Capture the cell that displays the provided text and extract its [X, Y] central coordinate. 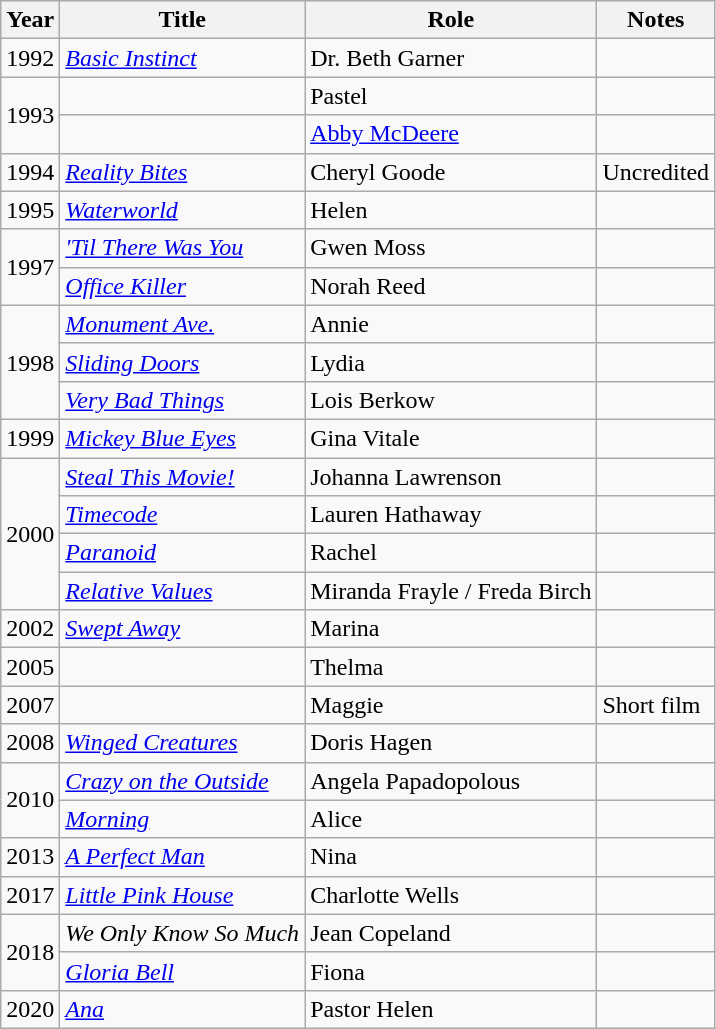
1999 [30, 438]
Pastor Helen [451, 1009]
Nina [451, 857]
A Perfect Man [182, 857]
Sliding Doors [182, 362]
Short film [656, 705]
1995 [30, 210]
Charlotte Wells [451, 895]
Gloria Bell [182, 971]
Relative Values [182, 591]
Office Killer [182, 286]
Thelma [451, 667]
Swept Away [182, 629]
2008 [30, 743]
Alice [451, 819]
Role [451, 20]
Lydia [451, 362]
Norah Reed [451, 286]
Gwen Moss [451, 248]
Paranoid [182, 553]
Timecode [182, 515]
Johanna Lawrenson [451, 477]
2013 [30, 857]
Jean Copeland [451, 933]
1994 [30, 172]
2010 [30, 800]
Angela Papadopolous [451, 781]
Lauren Hathaway [451, 515]
2005 [30, 667]
Notes [656, 20]
2017 [30, 895]
2018 [30, 952]
Little Pink House [182, 895]
Pastel [451, 96]
1993 [30, 115]
Title [182, 20]
Ana [182, 1009]
Annie [451, 324]
Monument Ave. [182, 324]
2000 [30, 534]
We Only Know So Much [182, 933]
Rachel [451, 553]
Waterworld [182, 210]
Fiona [451, 971]
2007 [30, 705]
Marina [451, 629]
Steal This Movie! [182, 477]
2002 [30, 629]
Crazy on the Outside [182, 781]
Maggie [451, 705]
Year [30, 20]
Winged Creatures [182, 743]
Morning [182, 819]
Gina Vitale [451, 438]
Abby McDeere [451, 134]
Doris Hagen [451, 743]
Basic Instinct [182, 58]
Helen [451, 210]
Cheryl Goode [451, 172]
1997 [30, 267]
2020 [30, 1009]
1998 [30, 362]
'Til There Was You [182, 248]
Uncredited [656, 172]
Mickey Blue Eyes [182, 438]
Miranda Frayle / Freda Birch [451, 591]
Dr. Beth Garner [451, 58]
Lois Berkow [451, 400]
Very Bad Things [182, 400]
Reality Bites [182, 172]
1992 [30, 58]
